Find where the given text appears and provide that cell's center as [X, Y] coordinate. 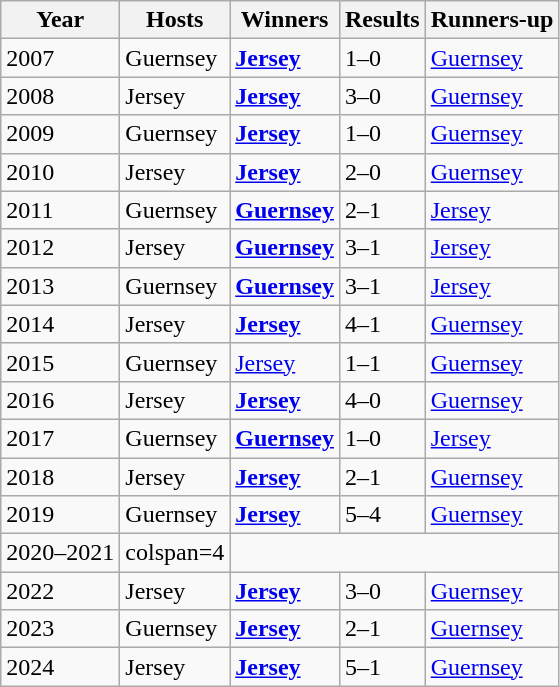
2016 [60, 400]
Winners [285, 20]
2015 [60, 362]
2010 [60, 172]
2–0 [382, 172]
Hosts [175, 20]
2009 [60, 134]
2020–2021 [60, 553]
colspan=4 [175, 553]
2007 [60, 58]
2014 [60, 324]
Runners-up [492, 20]
2023 [60, 629]
2008 [60, 96]
1–1 [382, 362]
4–1 [382, 324]
2018 [60, 477]
2011 [60, 210]
5–1 [382, 667]
2017 [60, 438]
5–4 [382, 515]
2022 [60, 591]
2013 [60, 286]
Results [382, 20]
2012 [60, 248]
2024 [60, 667]
2019 [60, 515]
4–0 [382, 400]
Year [60, 20]
